Identify which cell holds the provided text, then report its (x, y) central coordinate. 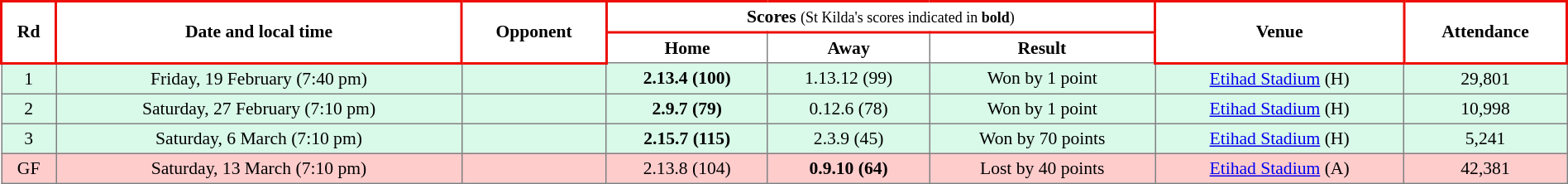
Home (686, 48)
5,241 (1485, 138)
Result (1042, 48)
3 (29, 138)
Rd (29, 32)
Saturday, 13 March (7:10 pm) (259, 167)
Saturday, 27 February (7:10 pm) (259, 108)
GF (29, 167)
2 (29, 108)
Venue (1280, 32)
Opponent (534, 32)
2.15.7 (115) (686, 138)
Date and local time (259, 32)
Scores (St Kilda's scores indicated in bold) (881, 17)
1.13.12 (99) (849, 78)
2.3.9 (45) (849, 138)
2.13.4 (100) (686, 78)
10,998 (1485, 108)
29,801 (1485, 78)
0.9.10 (64) (849, 167)
1 (29, 78)
Away (849, 48)
Etihad Stadium (A) (1280, 167)
Saturday, 6 March (7:10 pm) (259, 138)
Attendance (1485, 32)
42,381 (1485, 167)
Won by 70 points (1042, 138)
0.12.6 (78) (849, 108)
Friday, 19 February (7:40 pm) (259, 78)
2.9.7 (79) (686, 108)
2.13.8 (104) (686, 167)
Lost by 40 points (1042, 167)
